Pinpoint the cell where the given text exists, returning its (x, y) midpoint coordinate. 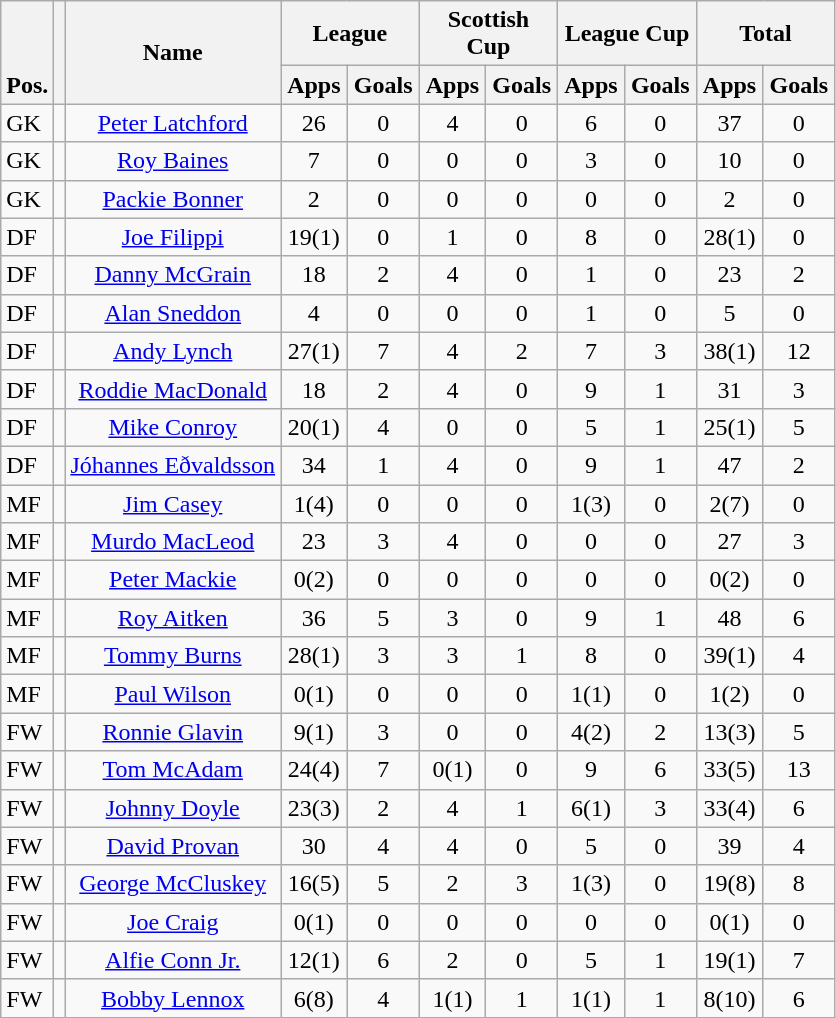
37 (730, 123)
26 (314, 123)
Bobby Lennox (173, 998)
6(1) (592, 808)
39 (730, 846)
Roy Baines (173, 161)
Murdo MacLeod (173, 542)
27(1) (314, 351)
Joe Craig (173, 922)
48 (730, 618)
Alfie Conn Jr. (173, 960)
30 (314, 846)
25(1) (730, 427)
Name (173, 52)
Alan Sneddon (173, 313)
47 (730, 465)
Johnny Doyle (173, 808)
Ronnie Glavin (173, 732)
League Cup (628, 34)
Danny McGrain (173, 275)
13(3) (730, 732)
27 (730, 542)
1(2) (730, 694)
1(4) (314, 503)
16(5) (314, 884)
39(1) (730, 656)
9(1) (314, 732)
8(10) (730, 998)
19(8) (730, 884)
Paul Wilson (173, 694)
6(8) (314, 998)
Total (766, 34)
33(5) (730, 770)
Roy Aitken (173, 618)
Mike Conroy (173, 427)
Peter Mackie (173, 580)
Andy Lynch (173, 351)
George McCluskey (173, 884)
Roddie MacDonald (173, 389)
20(1) (314, 427)
Peter Latchford (173, 123)
Tom McAdam (173, 770)
Pos. (28, 52)
23(3) (314, 808)
24(4) (314, 770)
12(1) (314, 960)
13 (799, 770)
12 (799, 351)
Packie Bonner (173, 199)
Jim Casey (173, 503)
Joe Filippi (173, 237)
Jóhannes Eðvaldsson (173, 465)
31 (730, 389)
David Provan (173, 846)
Scottish Cup (488, 34)
4(2) (592, 732)
League (350, 34)
2(7) (730, 503)
Tommy Burns (173, 656)
38(1) (730, 351)
34 (314, 465)
36 (314, 618)
10 (730, 161)
33(4) (730, 808)
